Return the [x, y] coordinate for the center point of the cell that contains the specified text.  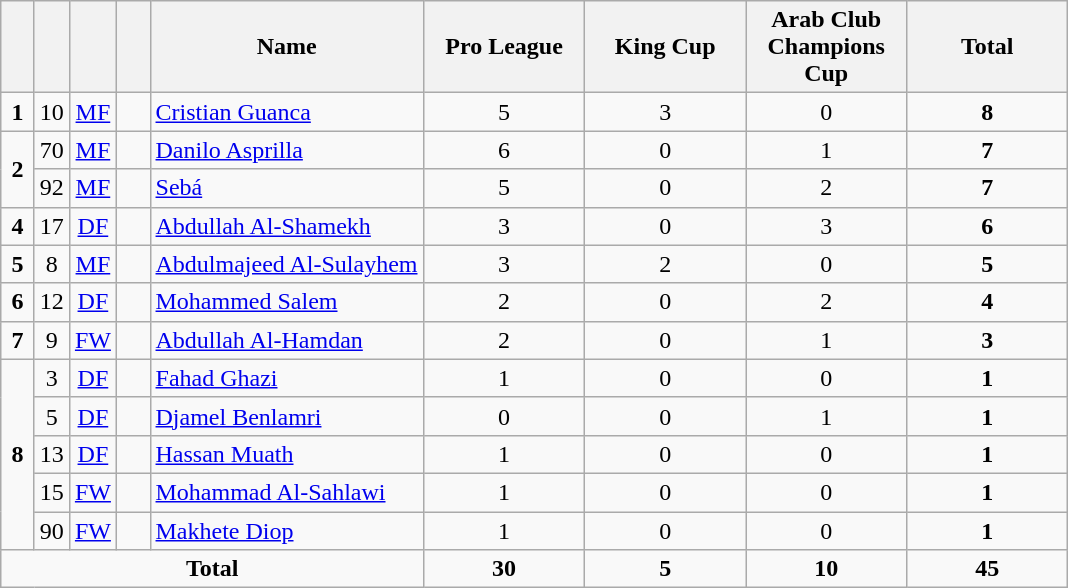
12 [52, 302]
Hassan Muath [287, 454]
Mohammed Salem [287, 302]
King Cup [666, 47]
Pro League [504, 47]
Name [287, 47]
30 [504, 569]
45 [988, 569]
90 [52, 531]
Djamel Benlamri [287, 416]
Fahad Ghazi [287, 378]
Abdullah Al-Hamdan [287, 340]
17 [52, 226]
92 [52, 188]
Cristian Guanca [287, 112]
Abdullah Al-Shamekh [287, 226]
Makhete Diop [287, 531]
Sebá [287, 188]
15 [52, 492]
Abdulmajeed Al-Sulayhem [287, 264]
70 [52, 150]
Arab Club Champions Cup [826, 47]
Danilo Asprilla [287, 150]
Mohammad Al-Sahlawi [287, 492]
9 [52, 340]
13 [52, 454]
